Scan for the cell matching the given text and deliver its [x, y] coordinate at center. 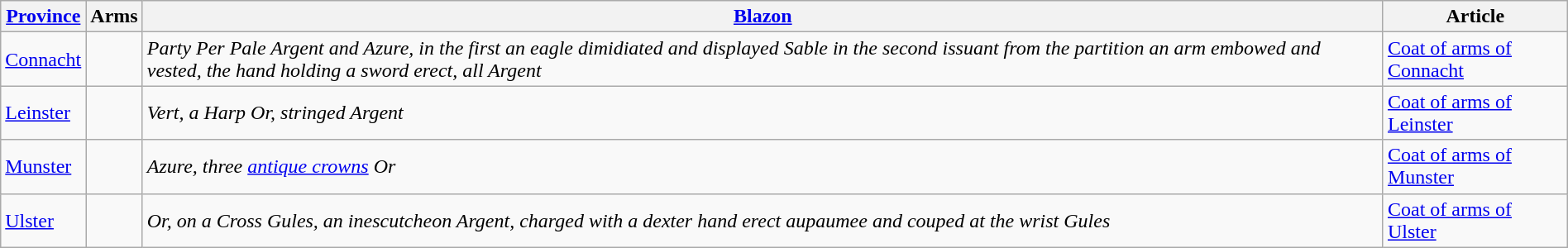
Munster [43, 167]
Coat of arms of Ulster [1475, 220]
Azure, three antique crowns Or [762, 167]
Coat of arms of Leinster [1475, 112]
Blazon [762, 17]
Leinster [43, 112]
Arms [114, 17]
Or, on a Cross Gules, an inescutcheon Argent, charged with a dexter hand erect aupaumee and couped at the wrist Gules [762, 220]
Vert, a Harp Or, stringed Argent [762, 112]
Coat of arms of Connacht [1475, 60]
Article [1475, 17]
Coat of arms of Munster [1475, 167]
Ulster [43, 220]
Province [43, 17]
Connacht [43, 60]
